Pinpoint the cell where the given text exists, returning its (x, y) midpoint coordinate. 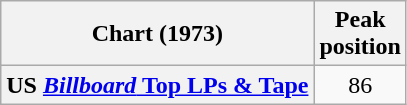
Peak position (360, 34)
86 (360, 85)
US Billboard Top LPs & Tape (158, 85)
Chart (1973) (158, 34)
